From the cell containing the given text, extract its center point as [X, Y] coordinate. 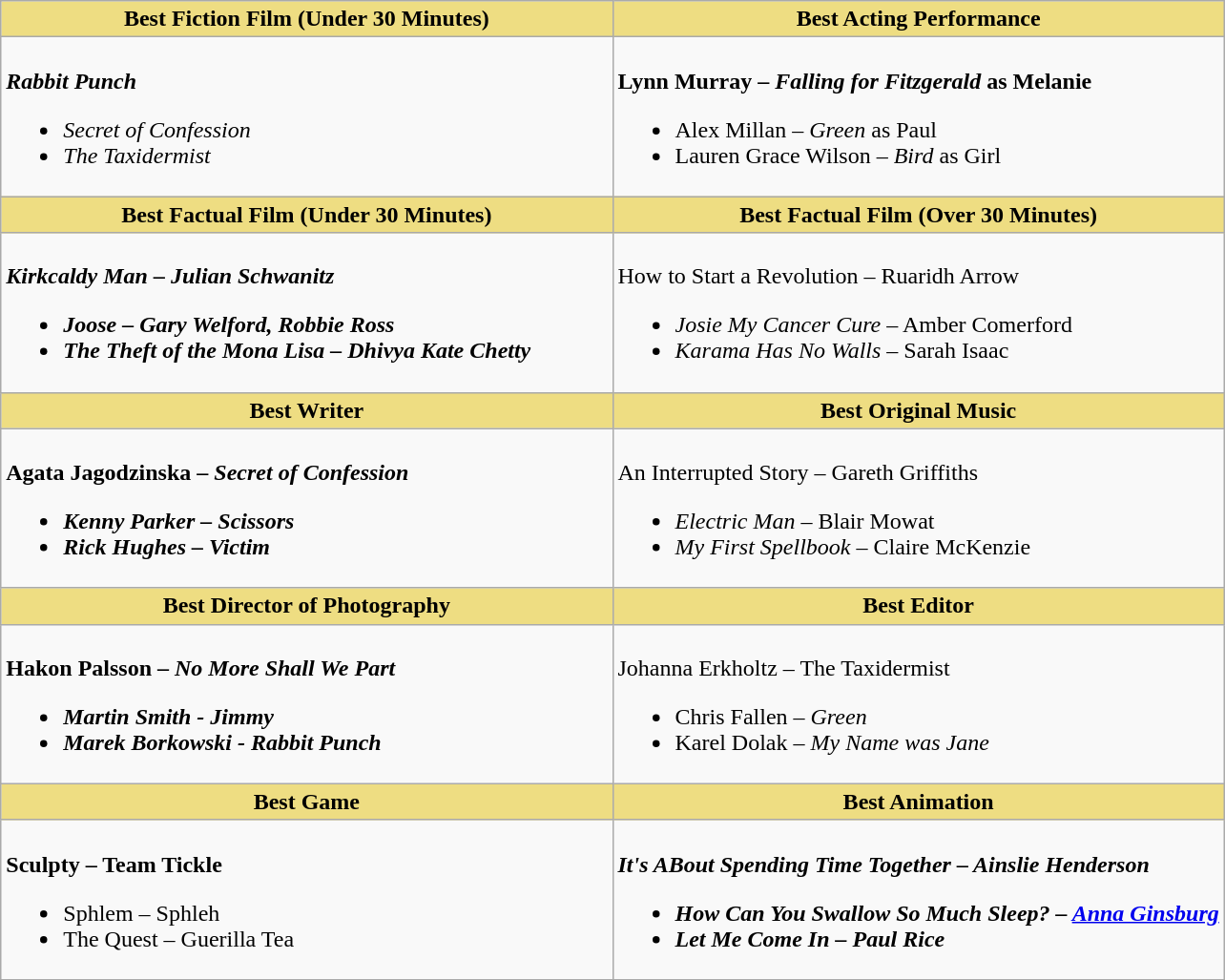
Best Writer [307, 410]
Sculpty – Team TickleSphlem – SphlehThe Quest – Guerilla Tea [307, 899]
An Interrupted Story – Gareth GriffithsElectric Man – Blair MowatMy First Spellbook – Claire McKenzie [918, 508]
Best Original Music [918, 410]
Rabbit PunchSecret of ConfessionThe Taxidermist [307, 116]
Best Animation [918, 802]
Hakon Palsson – No More Shall We PartMartin Smith - JimmyMarek Borkowski - Rabbit Punch [307, 704]
Agata Jagodzinska – Secret of ConfessionKenny Parker – ScissorsRick Hughes – Victim [307, 508]
Best Factual Film (Under 30 Minutes) [307, 215]
Best Fiction Film (Under 30 Minutes) [307, 19]
Best Game [307, 802]
Lynn Murray – Falling for Fitzgerald as MelanieAlex Millan – Green as PaulLauren Grace Wilson – Bird as Girl [918, 116]
Best Factual Film (Over 30 Minutes) [918, 215]
Best Acting Performance [918, 19]
Johanna Erkholtz – The TaxidermistChris Fallen – GreenKarel Dolak – My Name was Jane [918, 704]
It's ABout Spending Time Together – Ainslie HendersonHow Can You Swallow So Much Sleep? – Anna GinsburgLet Me Come In – Paul Rice [918, 899]
How to Start a Revolution – Ruaridh ArrowJosie My Cancer Cure – Amber ComerfordKarama Has No Walls – Sarah Isaac [918, 313]
Kirkcaldy Man – Julian SchwanitzJoose – Gary Welford, Robbie RossThe Theft of the Mona Lisa – Dhivya Kate Chetty [307, 313]
Best Editor [918, 606]
Best Director of Photography [307, 606]
